Find where the given text appears and provide that cell's center as [x, y] coordinate. 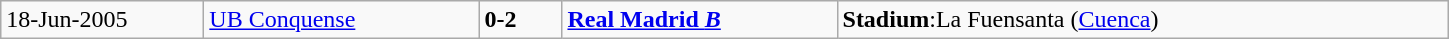
Real Madrid B [700, 20]
18-Jun-2005 [102, 20]
Stadium:La Fuensanta (Cuenca) [1142, 20]
0-2 [520, 20]
UB Conquense [342, 20]
